Determine the [X, Y] coordinate at the center of the cell enclosing the given text.  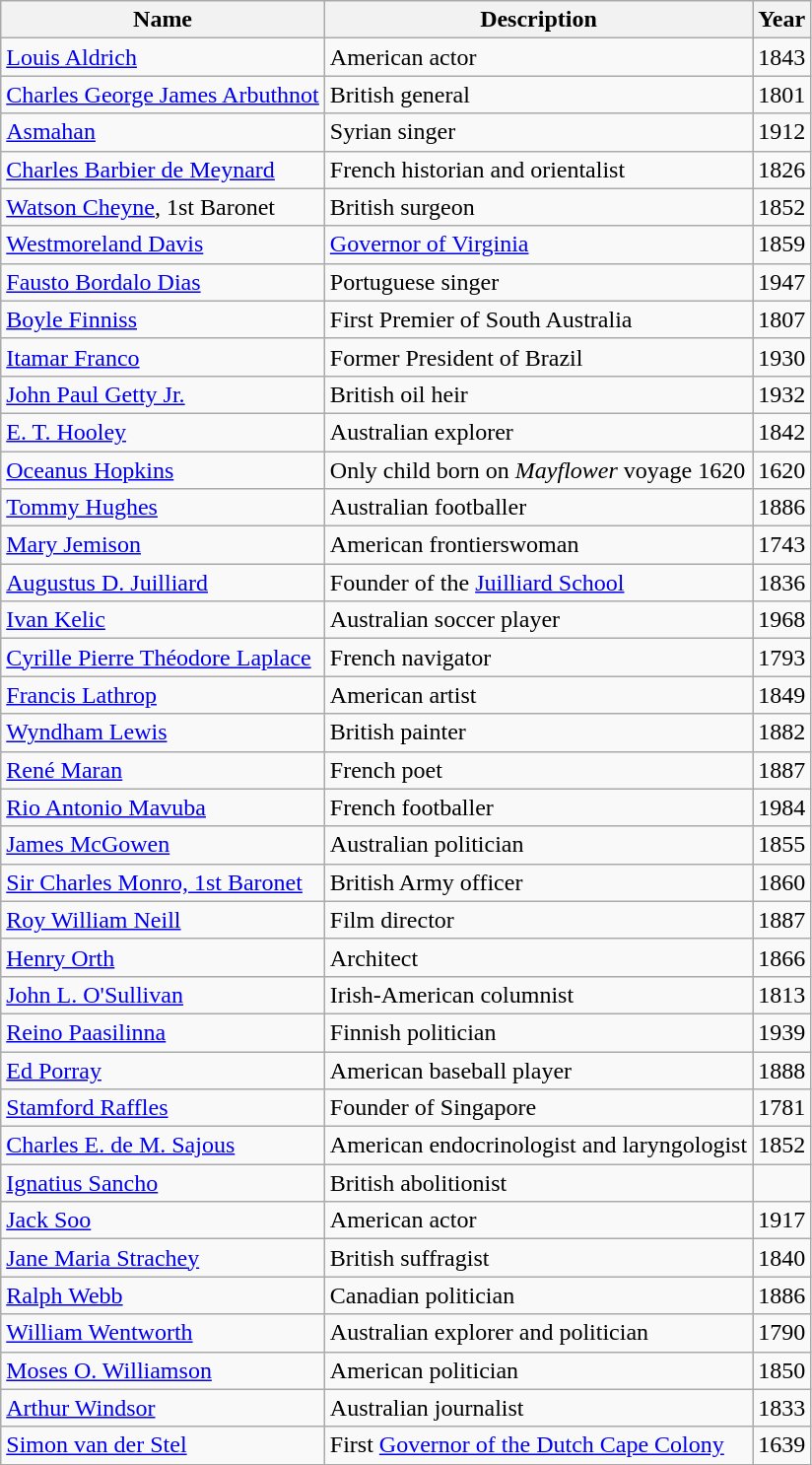
Mary Jemison [164, 545]
Australian soccer player [538, 620]
John Paul Getty Jr. [164, 394]
Description [538, 20]
First Premier of South Australia [538, 319]
1866 [782, 957]
1807 [782, 319]
American baseball player [538, 1070]
French footballer [538, 807]
Ralph Webb [164, 1295]
E. T. Hooley [164, 432]
Wyndham Lewis [164, 732]
Australian journalist [538, 1408]
1826 [782, 170]
Charles E. de M. Sajous [164, 1146]
Oceanus Hopkins [164, 470]
Architect [538, 957]
Year [782, 20]
1801 [782, 95]
Founder of Singapore [538, 1108]
1932 [782, 394]
Henry Orth [164, 957]
Australian explorer and politician [538, 1333]
Jane Maria Strachey [164, 1258]
Founder of the Juilliard School [538, 583]
Westmoreland Davis [164, 244]
1836 [782, 583]
Rio Antonio Mavuba [164, 807]
Reino Paasilinna [164, 1032]
Portuguese singer [538, 282]
First Governor of the Dutch Cape Colony [538, 1445]
1620 [782, 470]
Stamford Raffles [164, 1108]
Former President of Brazil [538, 357]
Boyle Finniss [164, 319]
Roy William Neill [164, 920]
1743 [782, 545]
American artist [538, 695]
Arthur Windsor [164, 1408]
Charles Barbier de Meynard [164, 170]
Itamar Franco [164, 357]
Finnish politician [538, 1032]
Only child born on Mayflower voyage 1620 [538, 470]
1917 [782, 1221]
Syrian singer [538, 132]
French navigator [538, 658]
British general [538, 95]
Charles George James Arbuthnot [164, 95]
James McGowen [164, 845]
1930 [782, 357]
René Maran [164, 770]
Australian politician [538, 845]
1855 [782, 845]
Francis Lathrop [164, 695]
1947 [782, 282]
1860 [782, 882]
British painter [538, 732]
1888 [782, 1070]
Asmahan [164, 132]
1842 [782, 432]
Australian footballer [538, 508]
1790 [782, 1333]
William Wentworth [164, 1333]
Governor of Virginia [538, 244]
1840 [782, 1258]
Irish-American columnist [538, 995]
1912 [782, 132]
Jack Soo [164, 1221]
1813 [782, 995]
Ed Porray [164, 1070]
Film director [538, 920]
British Army officer [538, 882]
John L. O'Sullivan [164, 995]
1968 [782, 620]
British oil heir [538, 394]
Australian explorer [538, 432]
Sir Charles Monro, 1st Baronet [164, 882]
Simon van der Stel [164, 1445]
American frontierswoman [538, 545]
1939 [782, 1032]
Augustus D. Juilliard [164, 583]
1882 [782, 732]
1781 [782, 1108]
1833 [782, 1408]
British surgeon [538, 207]
Ignatius Sancho [164, 1183]
French historian and orientalist [538, 170]
French poet [538, 770]
American endocrinologist and laryngologist [538, 1146]
1984 [782, 807]
Louis Aldrich [164, 57]
Tommy Hughes [164, 508]
Watson Cheyne, 1st Baronet [164, 207]
1843 [782, 57]
British abolitionist [538, 1183]
Fausto Bordalo Dias [164, 282]
Cyrille Pierre Théodore Laplace [164, 658]
Name [164, 20]
Canadian politician [538, 1295]
Moses O. Williamson [164, 1370]
1850 [782, 1370]
Ivan Kelic [164, 620]
1849 [782, 695]
British suffragist [538, 1258]
1639 [782, 1445]
1859 [782, 244]
American politician [538, 1370]
1793 [782, 658]
